Extract the [X, Y] coordinate from the center of the cell holding the provided text.  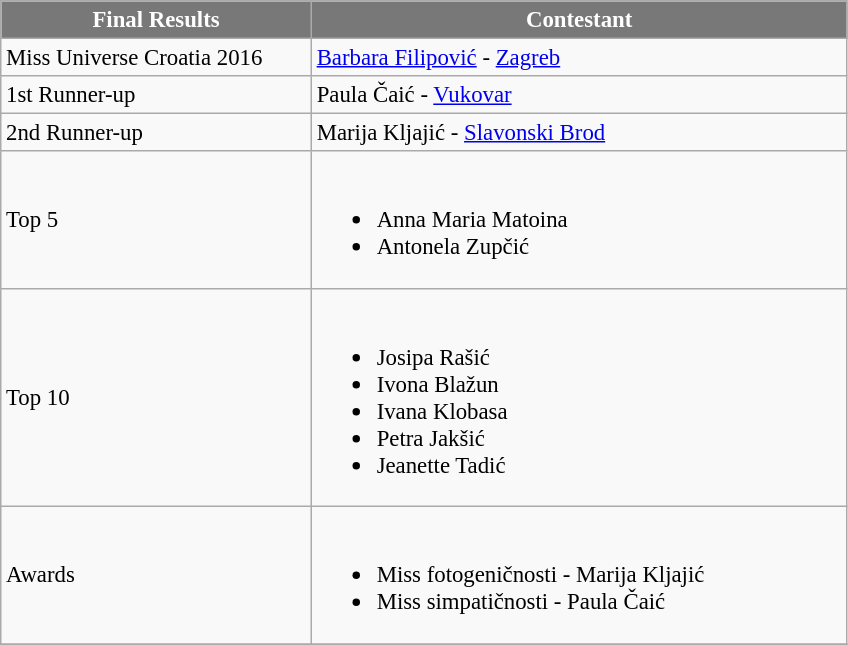
Top 5 [156, 220]
1st Runner-up [156, 95]
Top 10 [156, 397]
Final Results [156, 20]
Marija Kljajić - Slavonski Brod [579, 133]
Contestant [579, 20]
Miss fotogeničnosti - Marija KljajićMiss simpatičnosti - Paula Čaić [579, 576]
2nd Runner-up [156, 133]
Miss Universe Croatia 2016 [156, 58]
Barbara Filipović - Zagreb [579, 58]
Paula Čaić - Vukovar [579, 95]
Josipa RašićIvona BlažunIvana KlobasaPetra JakšićJeanette Tadić [579, 397]
Awards [156, 576]
Anna Maria MatoinaAntonela Zupčić [579, 220]
